For the text-containing cell, return its midpoint in [x, y] coordinate format. 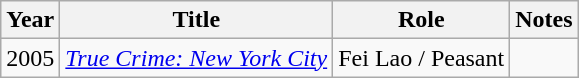
Year [30, 20]
2005 [30, 58]
Role [422, 20]
Fei Lao / Peasant [422, 58]
True Crime: New York City [196, 58]
Notes [544, 20]
Title [196, 20]
